Locate the cell with the specified text and output its (x, y) center coordinate. 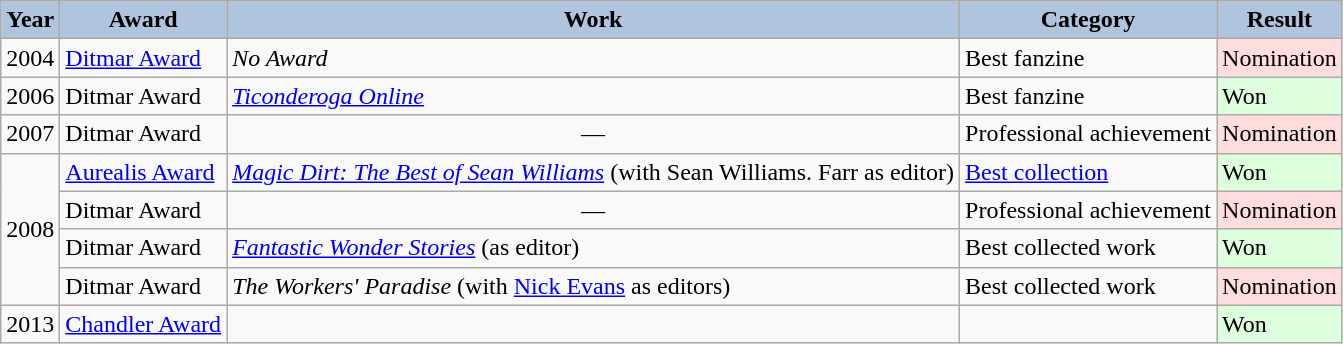
2013 (30, 324)
Fantastic Wonder Stories (as editor) (594, 248)
Work (594, 20)
Result (1280, 20)
Category (1088, 20)
Aurealis Award (144, 172)
Magic Dirt: The Best of Sean Williams (with Sean Williams. Farr as editor) (594, 172)
2008 (30, 229)
2006 (30, 96)
Best collection (1088, 172)
No Award (594, 58)
Chandler Award (144, 324)
The Workers' Paradise (with Nick Evans as editors) (594, 286)
Year (30, 20)
Ticonderoga Online (594, 96)
Award (144, 20)
2007 (30, 134)
2004 (30, 58)
